Extract the [x, y] coordinate from the center of the cell holding the provided text.  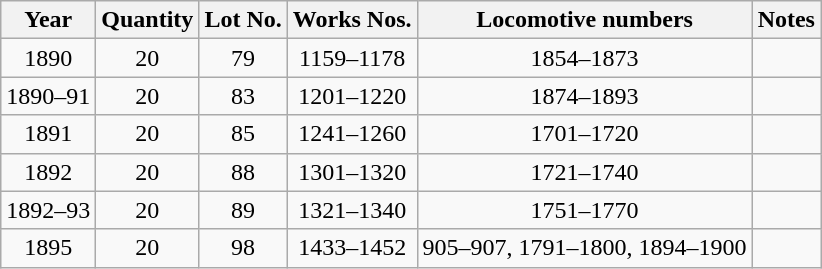
1892–93 [48, 210]
1890 [48, 58]
1301–1320 [352, 172]
1321–1340 [352, 210]
1241–1260 [352, 134]
1874–1893 [584, 96]
1721–1740 [584, 172]
Quantity [148, 20]
85 [243, 134]
Year [48, 20]
905–907, 1791–1800, 1894–1900 [584, 248]
1891 [48, 134]
Notes [786, 20]
1751–1770 [584, 210]
1854–1873 [584, 58]
1895 [48, 248]
83 [243, 96]
Lot No. [243, 20]
1159–1178 [352, 58]
1892 [48, 172]
Locomotive numbers [584, 20]
88 [243, 172]
79 [243, 58]
1433–1452 [352, 248]
Works Nos. [352, 20]
1890–91 [48, 96]
89 [243, 210]
1201–1220 [352, 96]
98 [243, 248]
1701–1720 [584, 134]
